Determine the (x, y) coordinate at the center of the cell enclosing the given text.  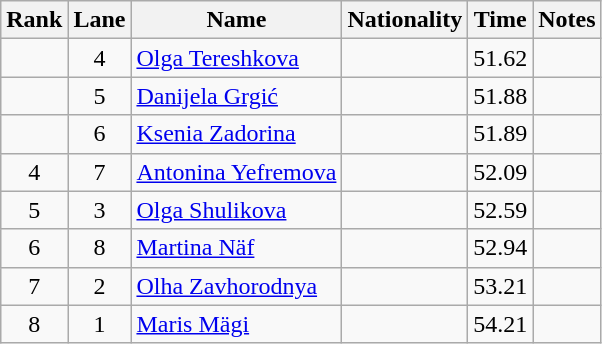
3 (100, 210)
51.89 (500, 134)
54.21 (500, 324)
Martina Näf (236, 248)
Name (236, 20)
Olha Zavhorodnya (236, 286)
51.62 (500, 58)
Time (500, 20)
Rank (34, 20)
Notes (567, 20)
Ksenia Zadorina (236, 134)
Maris Mägi (236, 324)
Danijela Grgić (236, 96)
Lane (100, 20)
1 (100, 324)
52.09 (500, 172)
52.59 (500, 210)
Olga Tereshkova (236, 58)
53.21 (500, 286)
2 (100, 286)
51.88 (500, 96)
Antonina Yefremova (236, 172)
Olga Shulikova (236, 210)
Nationality (405, 20)
52.94 (500, 248)
